Identify which cell holds the provided text, then report its [x, y] central coordinate. 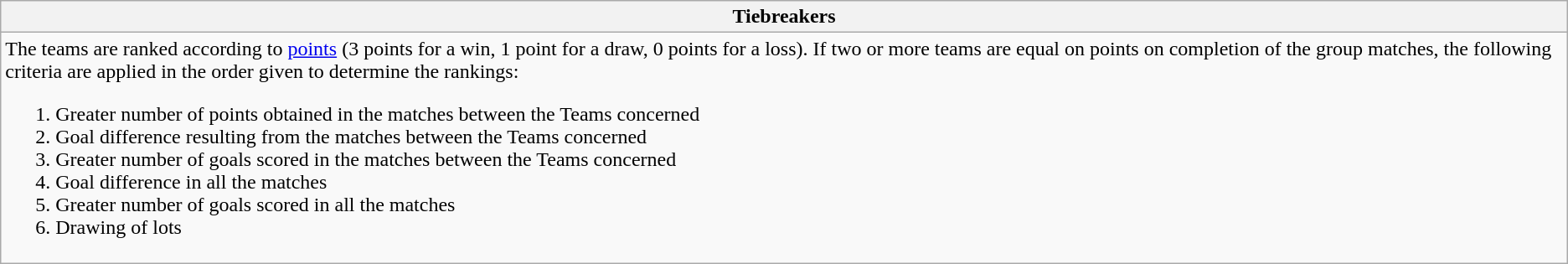
Tiebreakers [784, 17]
